Extract the [x, y] coordinate from the center of the cell holding the provided text.  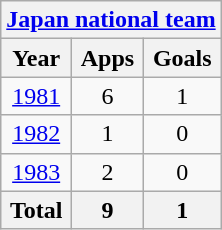
1981 [36, 96]
Apps [108, 58]
1983 [36, 172]
2 [108, 172]
Goals [182, 58]
6 [108, 96]
1982 [36, 134]
9 [108, 210]
Japan national team [111, 20]
Year [36, 58]
Total [36, 210]
